Identify which cell holds the provided text, then report its [X, Y] central coordinate. 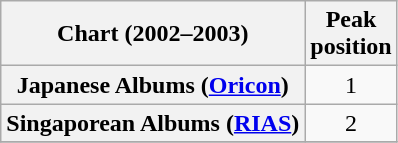
2 [351, 123]
Singaporean Albums (RIAS) [153, 123]
Peakposition [351, 34]
Japanese Albums (Oricon) [153, 85]
Chart (2002–2003) [153, 34]
1 [351, 85]
